Return (X, Y) of the center of cell containing provided text 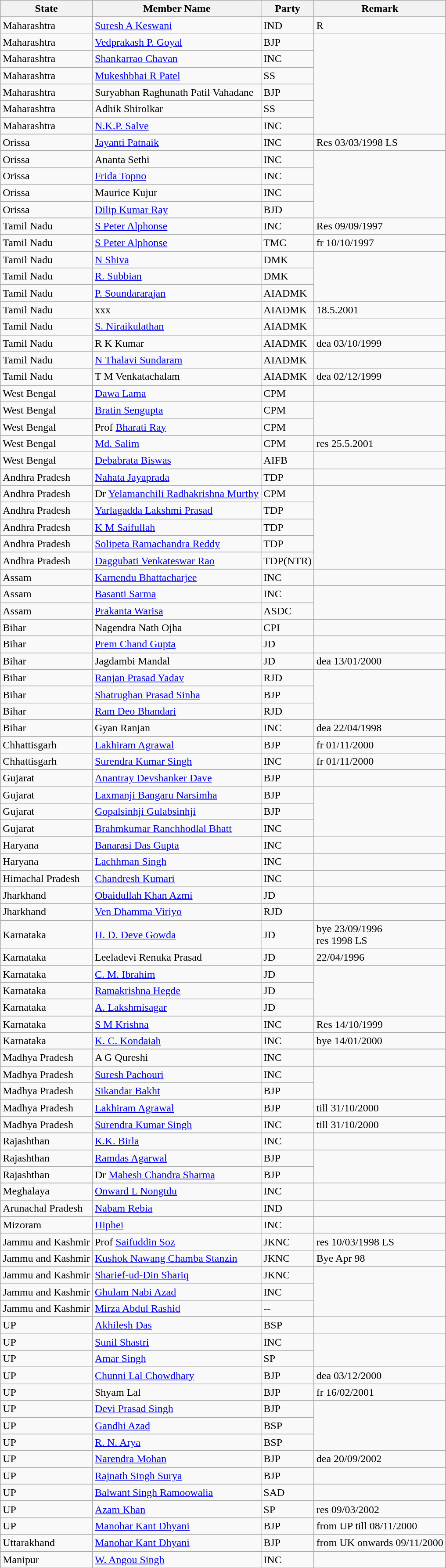
Gandhi Azad (176, 1426)
Prem Chand Gupta (176, 644)
CPI (288, 628)
Suresh A Keswani (176, 25)
Ananta Sethi (176, 159)
Vedprakash P. Goyal (176, 42)
N Shiva (176, 260)
xxx (176, 310)
Kushok Nawang Chamba Stanzin (176, 1258)
Prof Saifuddin Soz (176, 1241)
Daggubati Venkateswar Rao (176, 561)
Onward L Nongtdu (176, 1191)
P. Soundararajan (176, 293)
Dr Mahesh Chandra Sharma (176, 1175)
Jayanti Patnaik (176, 142)
Manipur (47, 1560)
H. D. Deve Gowda (176, 934)
Res 03/03/1998 LS (380, 142)
Maurice Kujur (176, 192)
-- (288, 1309)
res 10/03/1998 LS (380, 1241)
Ven Dhamma Viriyo (176, 912)
S M Krishna (176, 1024)
T M Venkatachalam (176, 377)
ASDC (288, 611)
R (380, 25)
Shatrughan Prasad Sinha (176, 694)
Solipeta Ramachandra Reddy (176, 544)
Bye Apr 98 (380, 1258)
Ranjan Prasad Yadav (176, 678)
R K Kumar (176, 343)
Basanti Sarma (176, 594)
K. C. Kondaiah (176, 1041)
Nabam Rebia (176, 1208)
Prakanta Warisa (176, 611)
S. Niraikulathan (176, 327)
A G Qureshi (176, 1058)
K M Saifullah (176, 527)
Remark (380, 9)
Mizoram (47, 1225)
Obaidullah Khan Azmi (176, 895)
Nahata Jayaprada (176, 477)
22/04/1996 (380, 957)
bye 14/01/2000 (380, 1041)
Arunachal Pradesh (47, 1208)
Leeladevi Renuka Prasad (176, 957)
R. N. Arya (176, 1442)
Rajnath Singh Surya (176, 1476)
res 09/03/2002 (380, 1509)
K.K. Birla (176, 1141)
Md. Salim (176, 443)
Uttarakhand (47, 1543)
Ramdas Agarwal (176, 1158)
Narendra Mohan (176, 1459)
Gopalsinhji Gulabsinhji (176, 812)
Chunni Lal Chowdhary (176, 1376)
Frida Topno (176, 176)
Jagdambi Mandal (176, 661)
dea 02/12/1999 (380, 377)
Nagendra Nath Ojha (176, 628)
bye 23/09/1996 res 1998 LS (380, 934)
Gyan Ranjan (176, 728)
Suresh Pachouri (176, 1074)
Member Name (176, 9)
Yarlagadda Lakshmi Prasad (176, 511)
Himachal Pradesh (47, 878)
Ghulam Nabi Azad (176, 1292)
Res 14/10/1999 (380, 1024)
N Thalavi Sundaram (176, 360)
A. Lakshmisagar (176, 1007)
Balwant Singh Ramoowalia (176, 1492)
dea 03/12/2000 (380, 1376)
AIFB (288, 460)
TMC (288, 243)
R. Subbian (176, 276)
18.5.2001 (380, 310)
Dr Yelamanchili Radhakrishna Murthy (176, 494)
res 25.5.2001 (380, 443)
N.K.P. Salve (176, 126)
Sikandar Bakht (176, 1091)
Meghalaya (47, 1191)
from UP till 08/11/2000 (380, 1526)
Laxmanji Bangaru Narsimha (176, 795)
Mirza Abdul Rashid (176, 1309)
State (47, 9)
Amar Singh (176, 1359)
Mukeshbhai R Patel (176, 76)
Shyam Lal (176, 1392)
Chandresh Kumari (176, 878)
Azam Khan (176, 1509)
Suryabhan Raghunath Patil Vahadane (176, 92)
Akhilesh Das (176, 1325)
fr 16/02/2001 (380, 1392)
Dilip Kumar Ray (176, 210)
TDP(NTR) (288, 561)
Hiphei (176, 1225)
Party (288, 9)
Lachhman Singh (176, 862)
dea 20/09/2002 (380, 1459)
dea 13/01/2000 (380, 661)
Res 09/09/1997 (380, 226)
W. Angou Singh (176, 1560)
dea 22/04/1998 (380, 728)
from UK onwards 09/11/2000 (380, 1543)
Banarasi Das Gupta (176, 845)
Adhik Shirolkar (176, 109)
SAD (288, 1492)
Ramakrishna Hegde (176, 991)
Sunil Shastri (176, 1342)
Prof Bharati Ray (176, 427)
fr 10/10/1997 (380, 243)
BJD (288, 210)
Devi Prasad Singh (176, 1409)
Anantray Devshanker Dave (176, 778)
Brahmkumar Ranchhodlal Bhatt (176, 828)
Shankarrao Chavan (176, 59)
Karnendu Bhattacharjee (176, 577)
dea 03/10/1999 (380, 343)
Debabrata Biswas (176, 460)
Bratin Sengupta (176, 410)
C. M. Ibrahim (176, 974)
Ram Deo Bhandari (176, 711)
Dawa Lama (176, 393)
Sharief-ud-Din Shariq (176, 1275)
